Output the [X, Y] coordinate of the center of the cell containing the given text.  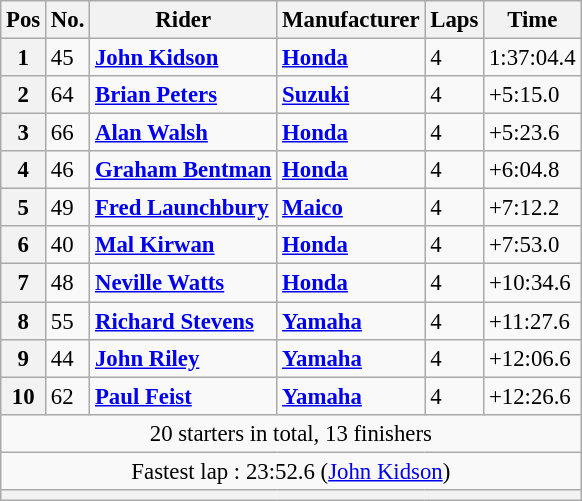
10 [24, 396]
Laps [454, 20]
+7:53.0 [532, 245]
48 [68, 283]
Time [532, 20]
+7:12.2 [532, 208]
Paul Feist [184, 396]
John Riley [184, 358]
+11:27.6 [532, 321]
Alan Walsh [184, 133]
Richard Stevens [184, 321]
44 [68, 358]
+5:15.0 [532, 95]
66 [68, 133]
+12:06.6 [532, 358]
+6:04.8 [532, 170]
Mal Kirwan [184, 245]
3 [24, 133]
+12:26.6 [532, 396]
9 [24, 358]
62 [68, 396]
Fastest lap : 23:52.6 (John Kidson) [291, 471]
40 [68, 245]
20 starters in total, 13 finishers [291, 433]
Neville Watts [184, 283]
No. [68, 20]
+10:34.6 [532, 283]
Manufacturer [351, 20]
7 [24, 283]
6 [24, 245]
45 [68, 58]
Pos [24, 20]
Graham Bentman [184, 170]
Suzuki [351, 95]
Maico [351, 208]
64 [68, 95]
49 [68, 208]
Fred Launchbury [184, 208]
Brian Peters [184, 95]
Rider [184, 20]
+5:23.6 [532, 133]
8 [24, 321]
5 [24, 208]
46 [68, 170]
55 [68, 321]
John Kidson [184, 58]
2 [24, 95]
1:37:04.4 [532, 58]
1 [24, 58]
